Search for the cell housing the specified text and yield its (X, Y) center coordinate. 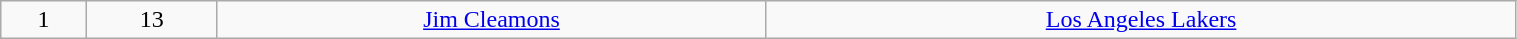
1 (44, 20)
Los Angeles Lakers (1141, 20)
Jim Cleamons (492, 20)
13 (151, 20)
